For the text-containing cell, return its midpoint in [x, y] coordinate format. 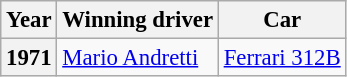
1971 [29, 58]
Mario Andretti [138, 58]
Year [29, 20]
Winning driver [138, 20]
Ferrari 312B [282, 58]
Car [282, 20]
